For the text-containing cell, return its midpoint in (x, y) coordinate format. 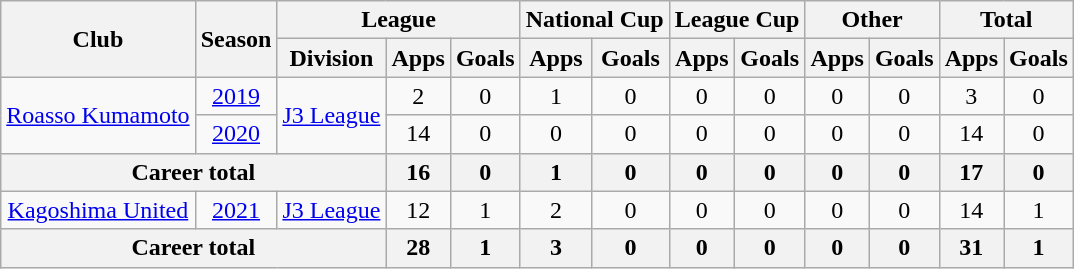
Season (236, 39)
Division (332, 58)
Kagoshima United (98, 210)
31 (971, 248)
12 (418, 210)
Club (98, 39)
Total (1006, 20)
National Cup (594, 20)
2021 (236, 210)
2019 (236, 96)
League Cup (737, 20)
28 (418, 248)
2020 (236, 134)
17 (971, 172)
Roasso Kumamoto (98, 115)
16 (418, 172)
League (398, 20)
Other (872, 20)
